Return (X, Y) of the center of cell containing provided text 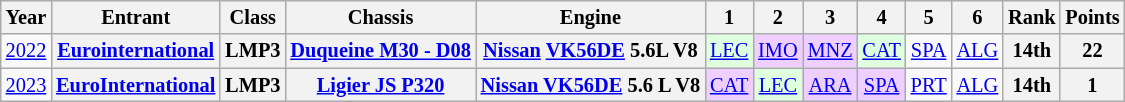
MNZ (830, 51)
PRT (929, 85)
EuroInternational (136, 85)
Class (252, 17)
Duqueine M30 - D08 (380, 51)
Nissan VK56DE 5.6 L V8 (590, 85)
Engine (590, 17)
3 (830, 17)
2023 (26, 85)
2022 (26, 51)
2 (778, 17)
ARA (830, 85)
Chassis (380, 17)
Rank (1032, 17)
Eurointernational (136, 51)
6 (978, 17)
Entrant (136, 17)
4 (882, 17)
22 (1092, 51)
IMO (778, 51)
Year (26, 17)
Ligier JS P320 (380, 85)
Points (1092, 17)
5 (929, 17)
Nissan VK56DE 5.6L V8 (590, 51)
